Locate the cell with the specified text and output its [x, y] center coordinate. 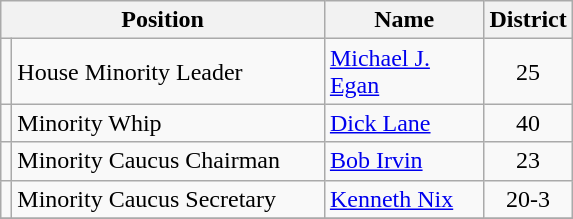
Name [404, 20]
District [528, 20]
Minority Caucus Chairman [168, 161]
Bob Irvin [404, 161]
Minority Whip [168, 123]
Position [163, 20]
25 [528, 72]
Minority Caucus Secretary [168, 199]
House Minority Leader [168, 72]
Kenneth Nix [404, 199]
Michael J. Egan [404, 72]
40 [528, 123]
Dick Lane [404, 123]
20-3 [528, 199]
23 [528, 161]
